Extract the (X, Y) coordinate from the center of the cell holding the provided text.  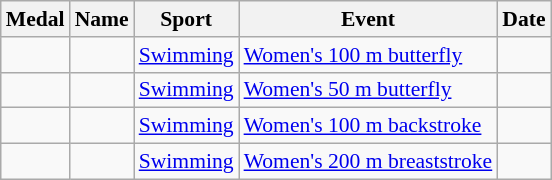
Women's 100 m butterfly (368, 55)
Date (524, 19)
Medal (36, 19)
Women's 50 m butterfly (368, 90)
Women's 100 m backstroke (368, 126)
Event (368, 19)
Name (102, 19)
Women's 200 m breaststroke (368, 162)
Sport (186, 19)
